Capture the cell that displays the provided text and extract its (X, Y) central coordinate. 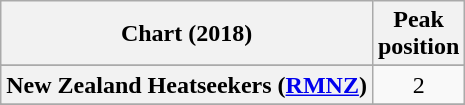
Peak position (418, 34)
New Zealand Heatseekers (RMNZ) (187, 85)
Chart (2018) (187, 34)
2 (418, 85)
